Return (x, y) of the center of cell containing provided text 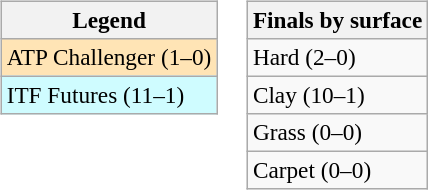
Hard (2–0) (337, 57)
Grass (0–0) (337, 133)
Legend (108, 20)
Clay (10–1) (337, 95)
ATP Challenger (1–0) (108, 57)
Carpet (0–0) (337, 171)
Finals by surface (337, 20)
ITF Futures (11–1) (108, 95)
